Determine the (X, Y) coordinate at the center of the cell enclosing the given text.  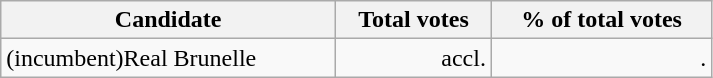
accl. (414, 58)
% of total votes (601, 20)
Candidate (168, 20)
Total votes (414, 20)
. (601, 58)
(incumbent)Real Brunelle (168, 58)
